Output the (x, y) coordinate of the center of the cell containing the given text.  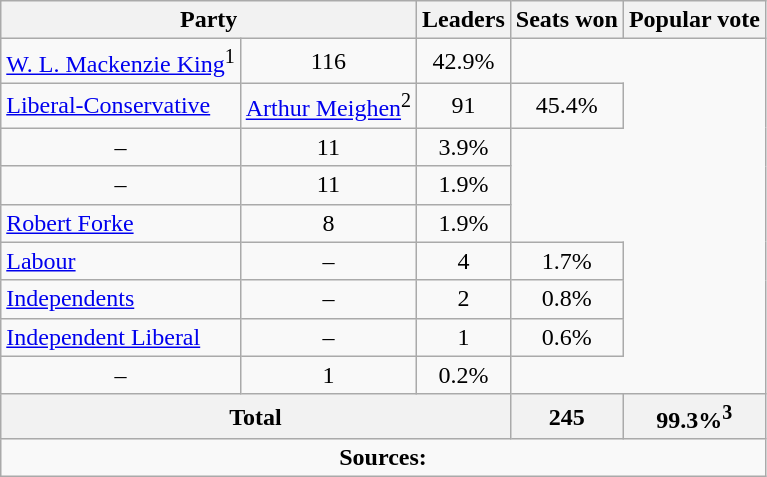
Labour (120, 261)
Seats won (566, 20)
Sources: (384, 458)
4 (464, 261)
2 (464, 299)
Independents (120, 299)
3.9% (464, 147)
116 (328, 62)
Independent Liberal (120, 337)
Party (209, 20)
245 (566, 416)
8 (328, 223)
42.9% (464, 62)
0.2% (464, 375)
0.8% (566, 299)
Liberal-Conservative (120, 106)
1.7% (566, 261)
Arthur Meighen2 (328, 106)
Robert Forke (120, 223)
0.6% (566, 337)
Popular vote (694, 20)
45.4% (566, 106)
99.3%3 (694, 416)
91 (464, 106)
Total (256, 416)
Leaders (464, 20)
W. L. Mackenzie King1 (120, 62)
